Scan for the cell matching the given text and deliver its (X, Y) coordinate at center. 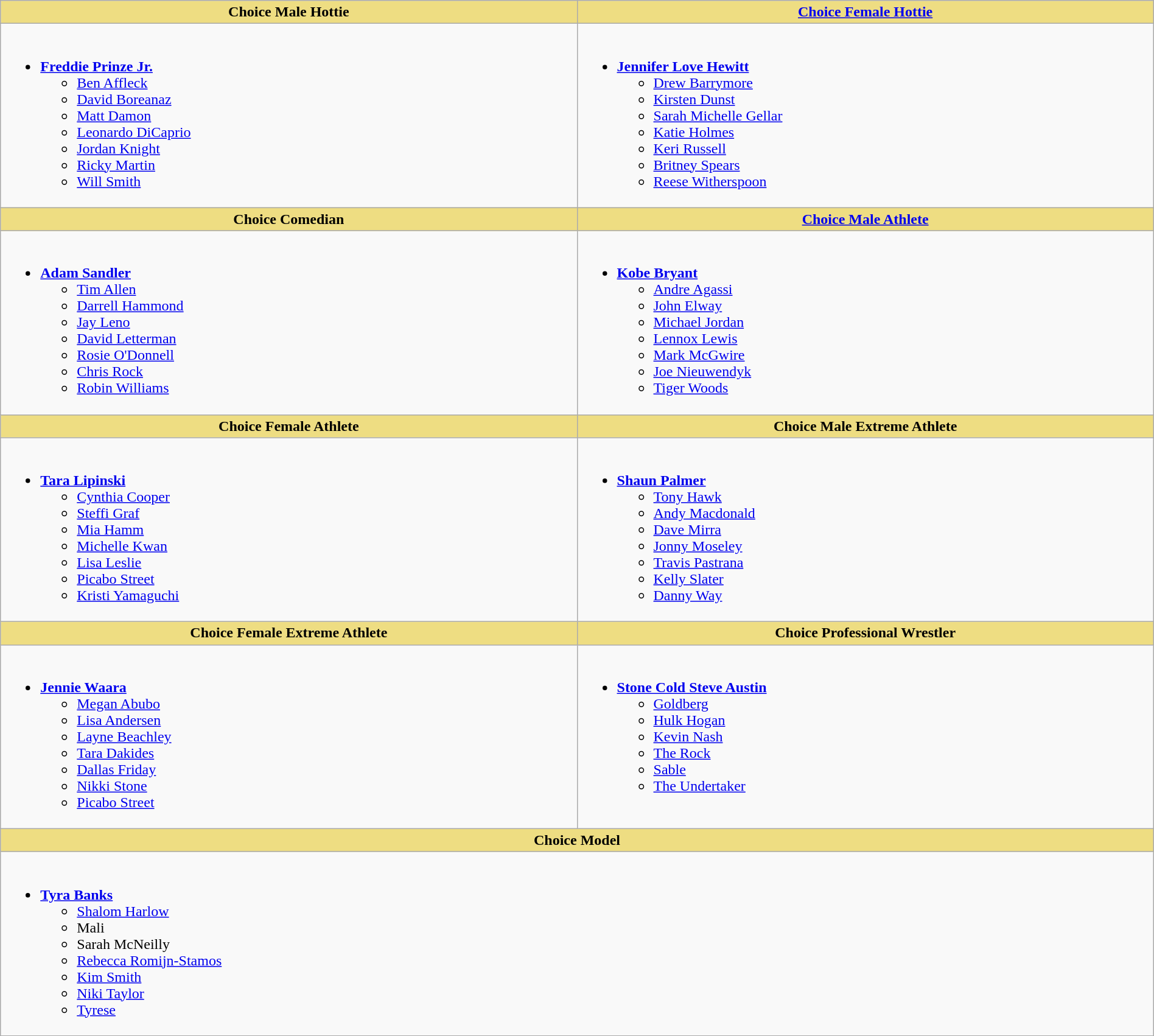
Choice Model (577, 840)
Kobe BryantAndre AgassiJohn ElwayMichael JordanLennox LewisMark McGwireJoe NieuwendykTiger Woods (865, 323)
Adam SandlerTim AllenDarrell HammondJay LenoDavid LettermanRosie O'DonnellChris RockRobin Williams (288, 323)
Jennie WaaraMegan AbuboLisa AndersenLayne BeachleyTara DakidesDallas FridayNikki StonePicabo Street (288, 737)
Shaun PalmerTony HawkAndy MacdonaldDave MirraJonny MoseleyTravis PastranaKelly SlaterDanny Way (865, 530)
Choice Male Extreme Athlete (865, 426)
Freddie Prinze Jr.Ben AffleckDavid BoreanazMatt DamonLeonardo DiCaprioJordan KnightRicky MartinWill Smith (288, 116)
Choice Male Hottie (288, 12)
Choice Female Extreme Athlete (288, 633)
Choice Comedian (288, 219)
Choice Female Hottie (865, 12)
Choice Professional Wrestler (865, 633)
Choice Male Athlete (865, 219)
Tara LipinskiCynthia CooperSteffi GrafMia HammMichelle KwanLisa LesliePicabo StreetKristi Yamaguchi (288, 530)
Tyra BanksShalom HarlowMaliSarah McNeillyRebecca Romijn-StamosKim SmithNiki TaylorTyrese (577, 943)
Jennifer Love HewittDrew BarrymoreKirsten DunstSarah Michelle GellarKatie HolmesKeri RussellBritney SpearsReese Witherspoon (865, 116)
Stone Cold Steve AustinGoldbergHulk HoganKevin NashThe RockSableThe Undertaker (865, 737)
Choice Female Athlete (288, 426)
